Determine the [X, Y] coordinate at the center of the cell enclosing the given text.  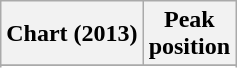
Peakposition [189, 34]
Chart (2013) [72, 34]
